Capture the cell that displays the provided text and extract its (X, Y) central coordinate. 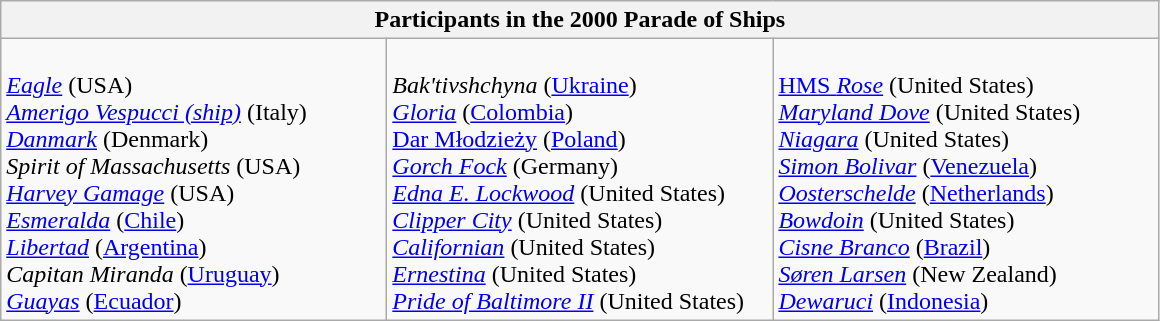
Participants in the 2000 Parade of Ships (580, 20)
